Scan for the cell matching the given text and deliver its (x, y) coordinate at center. 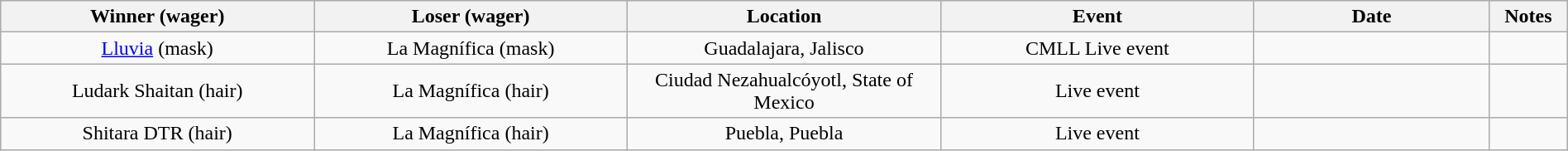
Ludark Shaitan (hair) (157, 91)
Lluvia (mask) (157, 48)
Location (784, 17)
Puebla, Puebla (784, 134)
CMLL Live event (1097, 48)
Date (1371, 17)
Notes (1528, 17)
Loser (wager) (471, 17)
Winner (wager) (157, 17)
Event (1097, 17)
Ciudad Nezahualcóyotl, State of Mexico (784, 91)
La Magnífica (mask) (471, 48)
Shitara DTR (hair) (157, 134)
Guadalajara, Jalisco (784, 48)
